Search for the cell housing the specified text and yield its [x, y] center coordinate. 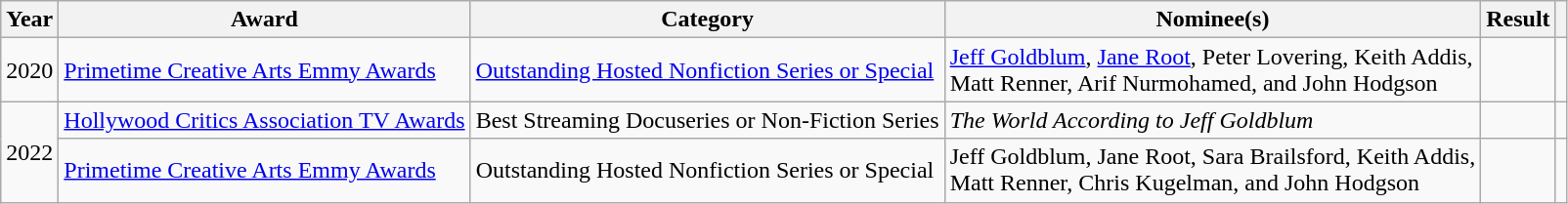
2022 [29, 152]
Award [264, 20]
2020 [29, 70]
Best Streaming Docuseries or Non-Fiction Series [708, 120]
Jeff Goldblum, Jane Root, Sara Brailsford, Keith Addis, Matt Renner, Chris Kugelman, and John Hodgson [1212, 170]
Category [708, 20]
The World According to Jeff Goldblum [1212, 120]
Nominee(s) [1212, 20]
Result [1518, 20]
Year [29, 20]
Jeff Goldblum, Jane Root, Peter Lovering, Keith Addis, Matt Renner, Arif Nurmohamed, and John Hodgson [1212, 70]
Hollywood Critics Association TV Awards [264, 120]
